Locate the cell with the specified text and output its (X, Y) center coordinate. 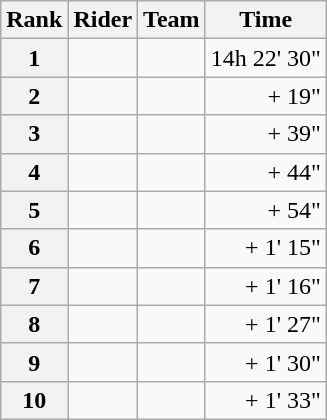
+ 19" (266, 96)
9 (34, 362)
+ 54" (266, 210)
Team (172, 20)
6 (34, 248)
8 (34, 324)
Rider (103, 20)
+ 39" (266, 134)
1 (34, 58)
5 (34, 210)
+ 44" (266, 172)
Rank (34, 20)
3 (34, 134)
7 (34, 286)
2 (34, 96)
14h 22' 30" (266, 58)
+ 1' 30" (266, 362)
Time (266, 20)
+ 1' 33" (266, 400)
+ 1' 15" (266, 248)
4 (34, 172)
10 (34, 400)
+ 1' 16" (266, 286)
+ 1' 27" (266, 324)
